Scan for the cell matching the given text and deliver its [X, Y] coordinate at center. 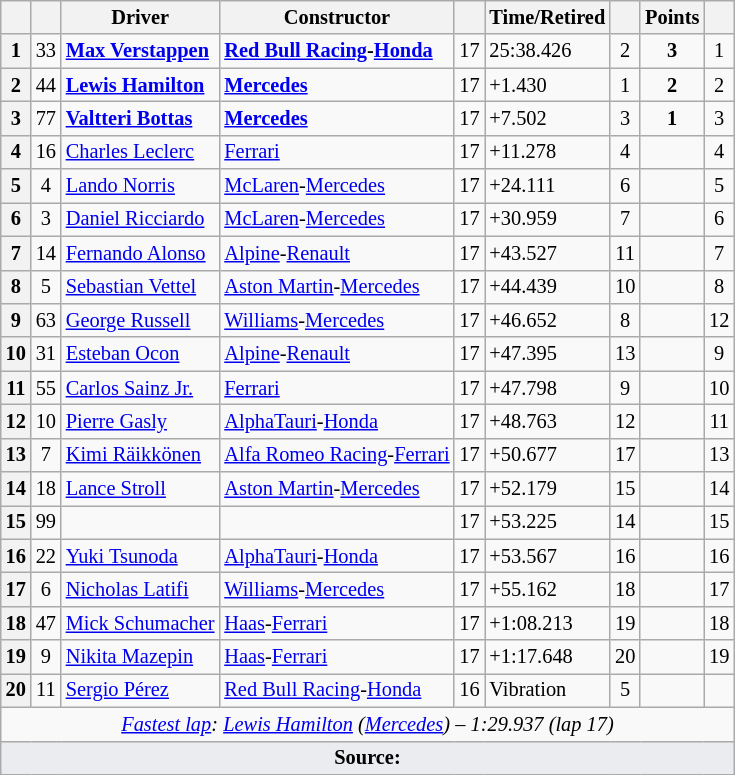
Source: [368, 758]
Pierre Gasly [140, 421]
+52.179 [548, 489]
63 [46, 320]
77 [46, 118]
+47.798 [548, 388]
33 [46, 51]
Driver [140, 17]
Esteban Ocon [140, 354]
31 [46, 354]
+30.959 [548, 219]
+43.527 [548, 253]
George Russell [140, 320]
Constructor [336, 17]
+1:17.648 [548, 657]
+1:08.213 [548, 623]
Nicholas Latifi [140, 589]
+1.430 [548, 85]
+55.162 [548, 589]
Alfa Romeo Racing-Ferrari [336, 455]
Carlos Sainz Jr. [140, 388]
44 [46, 85]
Sebastian Vettel [140, 287]
Mick Schumacher [140, 623]
+53.567 [548, 556]
Kimi Räikkönen [140, 455]
Fastest lap: Lewis Hamilton (Mercedes) – 1:29.937 (lap 17) [368, 724]
+46.652 [548, 320]
+47.395 [548, 354]
Fernando Alonso [140, 253]
+11.278 [548, 152]
22 [46, 556]
47 [46, 623]
Lewis Hamilton [140, 85]
Charles Leclerc [140, 152]
Vibration [548, 690]
Time/Retired [548, 17]
55 [46, 388]
Valtteri Bottas [140, 118]
+44.439 [548, 287]
Points [672, 17]
+48.763 [548, 421]
Nikita Mazepin [140, 657]
Daniel Ricciardo [140, 219]
Yuki Tsunoda [140, 556]
+7.502 [548, 118]
25:38.426 [548, 51]
Max Verstappen [140, 51]
99 [46, 522]
Lando Norris [140, 186]
Sergio Pérez [140, 690]
+24.111 [548, 186]
Lance Stroll [140, 489]
+53.225 [548, 522]
+50.677 [548, 455]
